Pinpoint the cell where the given text exists, returning its [X, Y] midpoint coordinate. 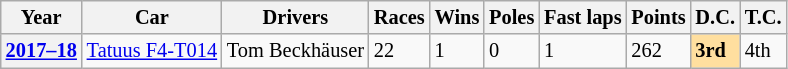
Year [42, 17]
4th [764, 51]
Fast laps [582, 17]
Races [400, 17]
D.C. [716, 17]
Tatuus F4-T014 [152, 51]
22 [400, 51]
Tom Beckhäuser [296, 51]
Poles [512, 17]
3rd [716, 51]
Wins [458, 17]
0 [512, 51]
Drivers [296, 17]
T.C. [764, 17]
2017–18 [42, 51]
262 [658, 51]
Car [152, 17]
Points [658, 17]
